For the text-containing cell, return its midpoint in (x, y) coordinate format. 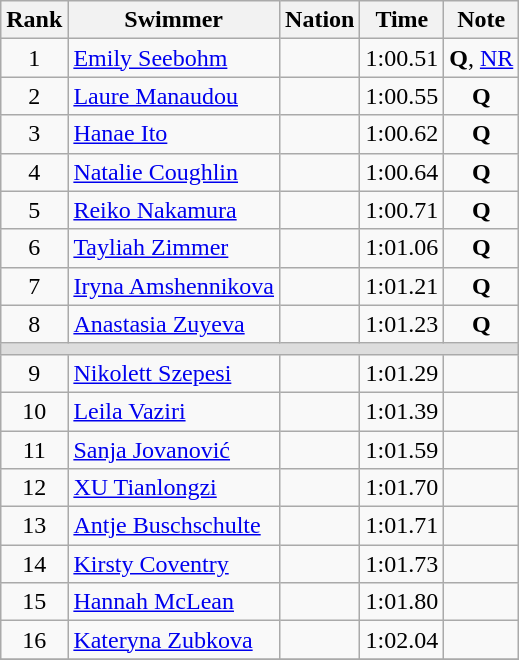
15 (34, 602)
1:01.29 (402, 373)
Laure Manaudou (174, 96)
Kateryna Zubkova (174, 640)
XU Tianlongzi (174, 488)
1:00.71 (402, 210)
1:01.73 (402, 564)
Iryna Amshennikova (174, 286)
9 (34, 373)
1:00.64 (402, 172)
4 (34, 172)
Anastasia Zuyeva (174, 324)
1:01.06 (402, 248)
Kirsty Coventry (174, 564)
1:01.70 (402, 488)
1:01.39 (402, 411)
Hannah McLean (174, 602)
Nikolett Szepesi (174, 373)
14 (34, 564)
5 (34, 210)
8 (34, 324)
1:00.62 (402, 134)
Hanae Ito (174, 134)
Sanja Jovanović (174, 449)
2 (34, 96)
11 (34, 449)
Antje Buschschulte (174, 526)
Reiko Nakamura (174, 210)
10 (34, 411)
Tayliah Zimmer (174, 248)
Rank (34, 20)
1:00.55 (402, 96)
1:01.23 (402, 324)
Time (402, 20)
Note (482, 20)
Nation (320, 20)
1:00.51 (402, 58)
Q, NR (482, 58)
Swimmer (174, 20)
1:01.59 (402, 449)
7 (34, 286)
3 (34, 134)
6 (34, 248)
Natalie Coughlin (174, 172)
1:01.80 (402, 602)
1:01.21 (402, 286)
1:02.04 (402, 640)
Emily Seebohm (174, 58)
1:01.71 (402, 526)
Leila Vaziri (174, 411)
12 (34, 488)
16 (34, 640)
1 (34, 58)
13 (34, 526)
